Output the [x, y] coordinate of the center of the cell containing the given text.  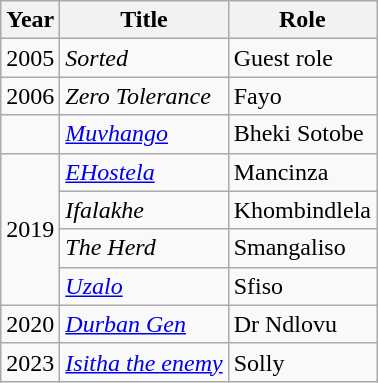
Ifalakhe [144, 210]
2006 [30, 96]
Isitha the enemy [144, 362]
2005 [30, 58]
Muvhango [144, 134]
Mancinza [302, 172]
Durban Gen [144, 324]
Year [30, 20]
Role [302, 20]
Smangaliso [302, 248]
EHostela [144, 172]
Fayo [302, 96]
2020 [30, 324]
Zero Tolerance [144, 96]
The Herd [144, 248]
Sfiso [302, 286]
Dr Ndlovu [302, 324]
Solly [302, 362]
Sorted [144, 58]
Title [144, 20]
Bheki Sotobe [302, 134]
2023 [30, 362]
2019 [30, 229]
Guest role [302, 58]
Uzalo [144, 286]
Khombindlela [302, 210]
